Capture the cell that displays the provided text and extract its [X, Y] central coordinate. 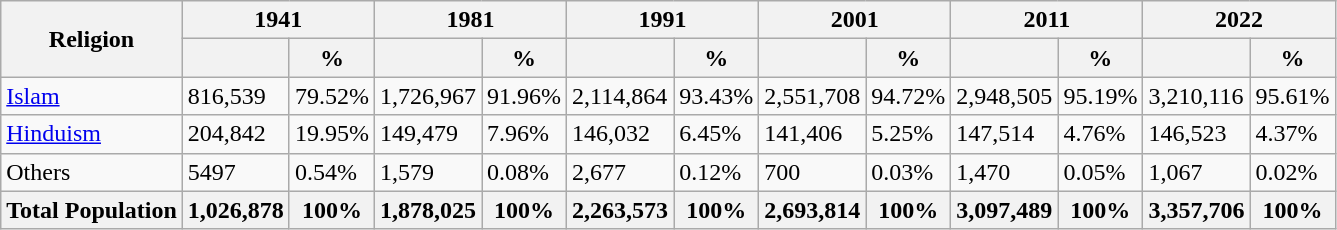
19.95% [332, 134]
204,842 [236, 134]
1,878,025 [428, 210]
7.96% [524, 134]
1941 [278, 20]
2001 [855, 20]
93.43% [716, 96]
816,539 [236, 96]
1,026,878 [236, 210]
95.19% [1100, 96]
Islam [92, 96]
Total Population [92, 210]
146,523 [1196, 134]
5497 [236, 172]
0.12% [716, 172]
0.54% [332, 172]
1,726,967 [428, 96]
1,579 [428, 172]
95.61% [1292, 96]
1981 [470, 20]
4.76% [1100, 134]
0.03% [908, 172]
2,114,864 [620, 96]
1,067 [1196, 172]
2,551,708 [812, 96]
Religion [92, 39]
94.72% [908, 96]
Others [92, 172]
0.08% [524, 172]
147,514 [1004, 134]
5.25% [908, 134]
2,948,505 [1004, 96]
2,677 [620, 172]
3,210,116 [1196, 96]
3,357,706 [1196, 210]
2022 [1239, 20]
0.05% [1100, 172]
6.45% [716, 134]
0.02% [1292, 172]
Hinduism [92, 134]
700 [812, 172]
141,406 [812, 134]
149,479 [428, 134]
4.37% [1292, 134]
1,470 [1004, 172]
2011 [1047, 20]
91.96% [524, 96]
2,693,814 [812, 210]
1991 [663, 20]
2,263,573 [620, 210]
79.52% [332, 96]
146,032 [620, 134]
3,097,489 [1004, 210]
